Output the [X, Y] coordinate of the center of the cell containing the given text.  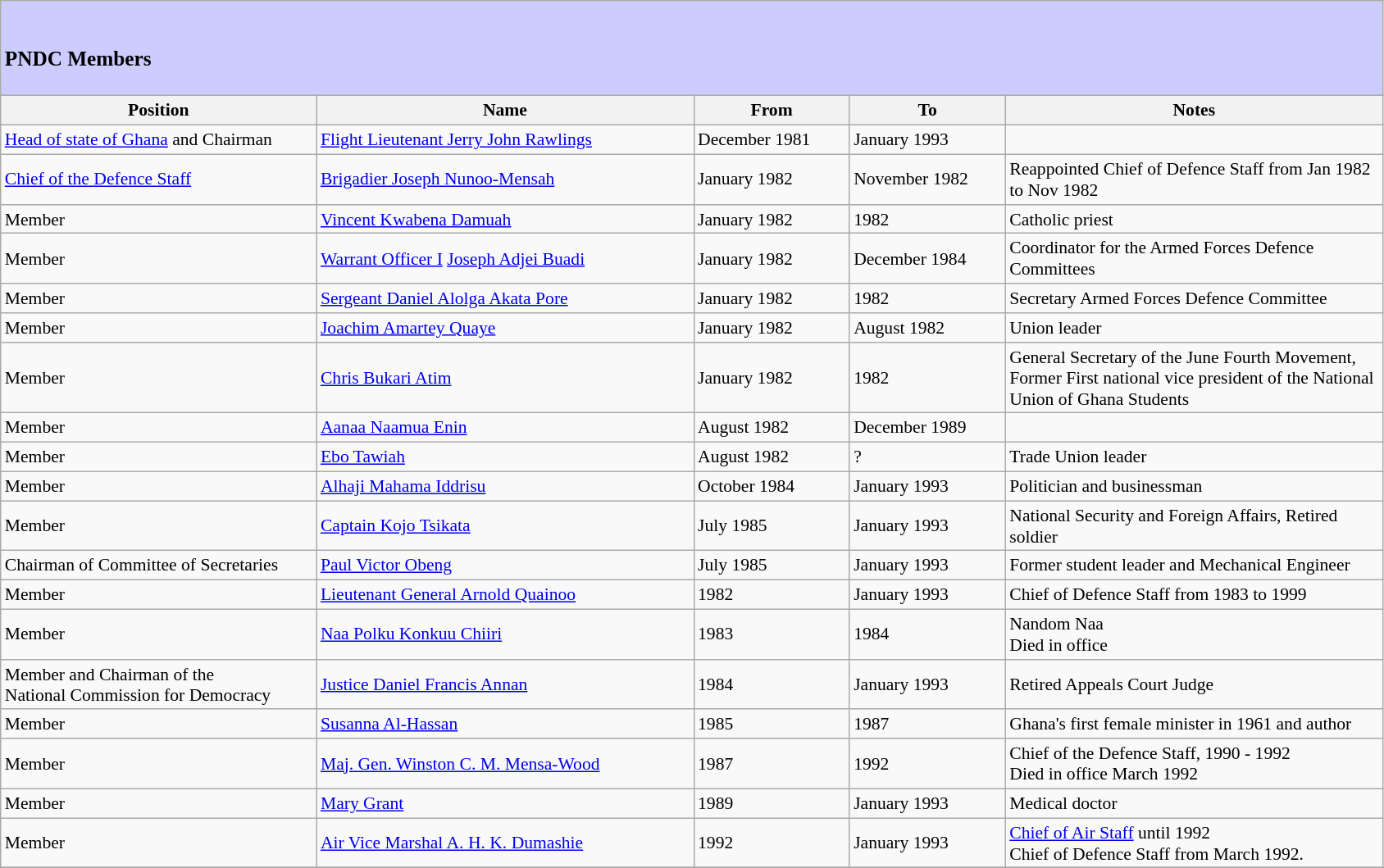
December 1981 [772, 140]
Lieutenant General Arnold Quainoo [505, 595]
PNDC Members [692, 48]
Captain Kojo Tsikata [505, 526]
Reappointed Chief of Defence Staff from Jan 1982 to Nov 1982 [1194, 180]
Chief of the Defence Staff, 1990 - 1992Died in office March 1992 [1194, 764]
1983 [772, 634]
Alhaji Mahama Iddrisu [505, 487]
? [927, 457]
Medical doctor [1194, 804]
Air Vice Marshal A. H. K. Dumashie [505, 843]
1985 [772, 725]
Warrant Officer I Joseph Adjei Buadi [505, 259]
From [772, 111]
1989 [772, 804]
November 1982 [927, 180]
Paul Victor Obeng [505, 566]
Nandom NaaDied in office [1194, 634]
Trade Union leader [1194, 457]
Aanaa Naamua Enin [505, 428]
Position [159, 111]
Politician and businessman [1194, 487]
Chairman of Committee of Secretaries [159, 566]
Retired Appeals Court Judge [1194, 685]
Coordinator for the Armed Forces Defence Committees [1194, 259]
Ebo Tawiah [505, 457]
Flight Lieutenant Jerry John Rawlings [505, 140]
October 1984 [772, 487]
Name [505, 111]
Notes [1194, 111]
Susanna Al-Hassan [505, 725]
National Security and Foreign Affairs, Retired soldier [1194, 526]
Sergeant Daniel Alolga Akata Pore [505, 298]
To [927, 111]
Justice Daniel Francis Annan [505, 685]
Maj. Gen. Winston C. M. Mensa-Wood [505, 764]
Brigadier Joseph Nunoo-Mensah [505, 180]
Member and Chairman of theNational Commission for Democracy [159, 685]
Head of state of Ghana and Chairman [159, 140]
Former student leader and Mechanical Engineer [1194, 566]
Chief of Defence Staff from 1983 to 1999 [1194, 595]
Catholic priest [1194, 220]
Chief of the Defence Staff [159, 180]
General Secretary of the June Fourth Movement, Former First national vice president of the National Union of Ghana Students [1194, 379]
Ghana's first female minister in 1961 and author [1194, 725]
Secretary Armed Forces Defence Committee [1194, 298]
Naa Polku Konkuu Chiiri [505, 634]
Mary Grant [505, 804]
Vincent Kwabena Damuah [505, 220]
Union leader [1194, 328]
Chief of Air Staff until 1992Chief of Defence Staff from March 1992. [1194, 843]
Joachim Amartey Quaye [505, 328]
Chris Bukari Atim [505, 379]
December 1989 [927, 428]
December 1984 [927, 259]
